Determine the [x, y] coordinate at the center of the cell enclosing the given text.  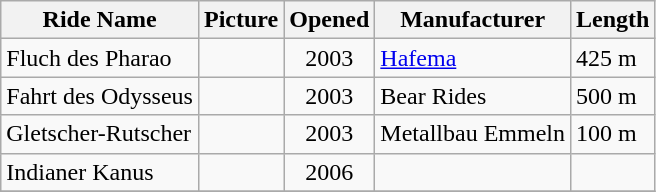
100 m [612, 134]
Ride Name [100, 20]
Fahrt des Odysseus [100, 96]
Opened [330, 20]
425 m [612, 58]
Picture [240, 20]
Indianer Kanus [100, 172]
Metallbau Emmeln [473, 134]
500 m [612, 96]
Bear Rides [473, 96]
Hafema [473, 58]
Fluch des Pharao [100, 58]
Length [612, 20]
2006 [330, 172]
Manufacturer [473, 20]
Gletscher-Rutscher [100, 134]
